Capture the cell that displays the provided text and extract its (x, y) central coordinate. 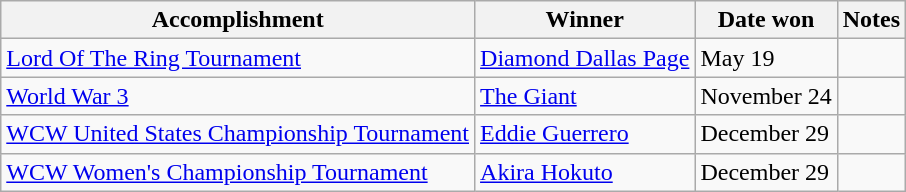
May 19 (766, 58)
Accomplishment (238, 20)
Akira Hokuto (585, 172)
Notes (871, 20)
The Giant (585, 96)
November 24 (766, 96)
WCW United States Championship Tournament (238, 134)
Lord Of The Ring Tournament (238, 58)
Winner (585, 20)
WCW Women's Championship Tournament (238, 172)
World War 3 (238, 96)
Eddie Guerrero (585, 134)
Diamond Dallas Page (585, 58)
Date won (766, 20)
